Scan for the cell matching the given text and deliver its [x, y] coordinate at center. 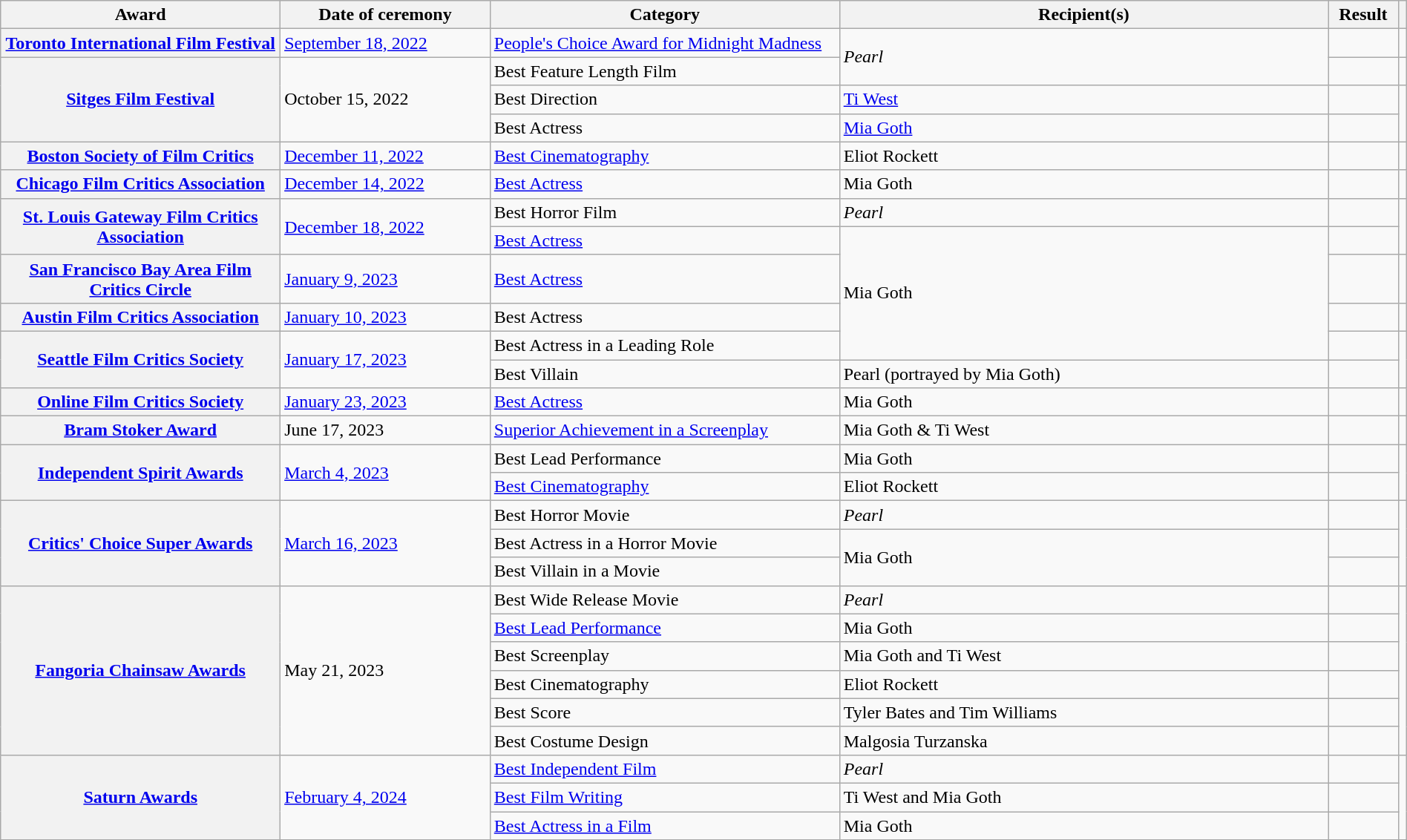
Date of ceremony [386, 15]
Award [141, 15]
January 17, 2023 [386, 359]
June 17, 2023 [386, 430]
People's Choice Award for Midnight Madness [665, 43]
Malgosia Turzanska [1083, 741]
January 23, 2023 [386, 402]
October 15, 2022 [386, 99]
Austin Film Critics Association [141, 317]
Best Actress in a Film [665, 826]
Mia Goth & Ti West [1083, 430]
December 18, 2022 [386, 226]
Pearl (portrayed by Mia Goth) [1083, 373]
Result [1364, 15]
San Francisco Bay Area Film Critics Circle [141, 279]
Ti West [1083, 99]
May 21, 2023 [386, 670]
Boston Society of Film Critics [141, 156]
September 18, 2022 [386, 43]
Toronto International Film Festival [141, 43]
Best Screenplay [665, 656]
February 4, 2024 [386, 797]
Best Actress in a Leading Role [665, 345]
Ti West and Mia Goth [1083, 797]
Bram Stoker Award [141, 430]
Tyler Bates and Tim Williams [1083, 712]
March 4, 2023 [386, 473]
Best Villain [665, 373]
Sitges Film Festival [141, 99]
Best Score [665, 712]
Online Film Critics Society [141, 402]
Best Costume Design [665, 741]
January 9, 2023 [386, 279]
Best Direction [665, 99]
March 16, 2023 [386, 543]
December 14, 2022 [386, 184]
Best Horror Film [665, 212]
Best Feature Length Film [665, 71]
Critics' Choice Super Awards [141, 543]
Mia Goth and Ti West [1083, 656]
Best Actress in a Horror Movie [665, 543]
Category [665, 15]
Saturn Awards [141, 797]
December 11, 2022 [386, 156]
Independent Spirit Awards [141, 473]
Best Film Writing [665, 797]
Recipient(s) [1083, 15]
Best Independent Film [665, 769]
January 10, 2023 [386, 317]
Seattle Film Critics Society [141, 359]
St. Louis Gateway Film Critics Association [141, 226]
Best Horror Movie [665, 515]
Best Wide Release Movie [665, 600]
Chicago Film Critics Association [141, 184]
Superior Achievement in a Screenplay [665, 430]
Fangoria Chainsaw Awards [141, 670]
Best Villain in a Movie [665, 571]
